Search for the cell housing the specified text and yield its [X, Y] center coordinate. 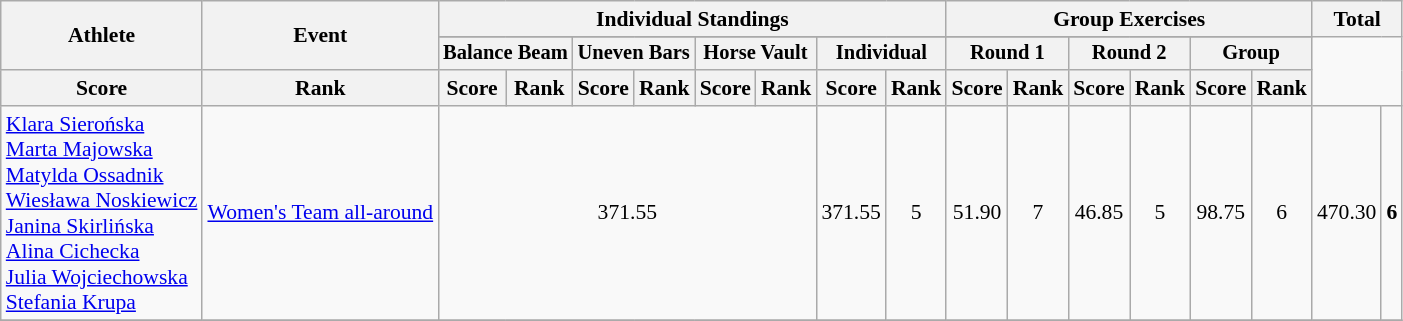
Balance Beam [505, 54]
Total [1357, 19]
Round 1 [1007, 54]
Uneven Bars [634, 54]
470.30 [1346, 213]
Individual Standings [692, 19]
Round 2 [1129, 54]
Event [320, 36]
Group Exercises [1128, 19]
46.85 [1098, 213]
Horse Vault [756, 54]
98.75 [1220, 213]
7 [1038, 213]
Athlete [102, 36]
Klara SierońskaMarta MajowskaMatylda OssadnikWiesława NoskiewiczJanina SkirlińskaAlina CicheckaJulia WojciechowskaStefania Krupa [102, 213]
Individual [881, 54]
Group [1251, 54]
Women's Team all-around [320, 213]
51.90 [976, 213]
